Return [X, Y] of the center of cell containing provided text 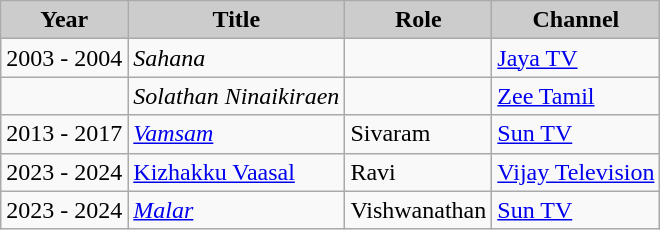
2013 - 2017 [64, 134]
2003 - 2004 [64, 58]
Vijay Television [576, 172]
Sivaram [418, 134]
Malar [236, 210]
Solathan Ninaikiraen [236, 96]
Jaya TV [576, 58]
Title [236, 20]
Ravi [418, 172]
Channel [576, 20]
Year [64, 20]
Role [418, 20]
Sahana [236, 58]
Zee Tamil [576, 96]
Vishwanathan [418, 210]
Kizhakku Vaasal [236, 172]
Vamsam [236, 134]
